From the cell containing the given text, extract its center point as [x, y] coordinate. 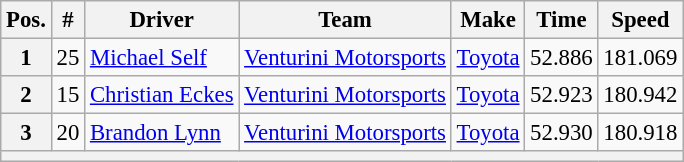
15 [68, 95]
Time [562, 20]
Brandon Lynn [162, 133]
1 [26, 58]
# [68, 20]
Team [345, 20]
25 [68, 58]
Michael Self [162, 58]
2 [26, 95]
20 [68, 133]
Speed [640, 20]
180.942 [640, 95]
52.886 [562, 58]
Pos. [26, 20]
Make [488, 20]
52.930 [562, 133]
Driver [162, 20]
52.923 [562, 95]
Christian Eckes [162, 95]
180.918 [640, 133]
3 [26, 133]
181.069 [640, 58]
